Identify which cell holds the provided text, then report its (X, Y) central coordinate. 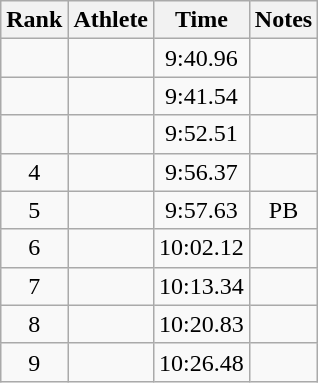
Notes (283, 20)
9:41.54 (202, 96)
7 (34, 286)
Athlete (111, 20)
8 (34, 324)
9:57.63 (202, 210)
6 (34, 248)
10:26.48 (202, 362)
9:52.51 (202, 134)
10:13.34 (202, 286)
9:56.37 (202, 172)
10:02.12 (202, 248)
4 (34, 172)
9:40.96 (202, 58)
Time (202, 20)
Rank (34, 20)
10:20.83 (202, 324)
PB (283, 210)
5 (34, 210)
9 (34, 362)
